Find where the given text appears and provide that cell's center as (x, y) coordinate. 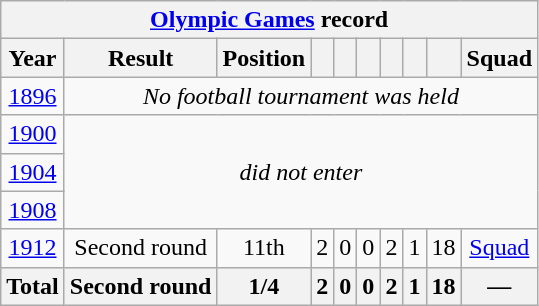
1908 (33, 210)
Year (33, 58)
1896 (33, 96)
1904 (33, 172)
1900 (33, 134)
did not enter (300, 172)
Total (33, 286)
Result (140, 58)
— (499, 286)
1912 (33, 248)
Position (264, 58)
No football tournament was held (300, 96)
1/4 (264, 286)
Olympic Games record (270, 20)
11th (264, 248)
